Output the [X, Y] coordinate of the center of the cell containing the given text.  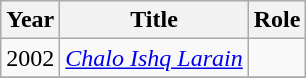
Year [30, 20]
Role [277, 20]
Title [154, 20]
2002 [30, 58]
Chalo Ishq Larain [154, 58]
